Find where the given text appears and provide that cell's center as (x, y) coordinate. 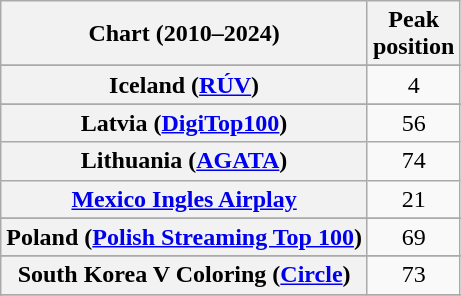
69 (413, 237)
Mexico Ingles Airplay (184, 199)
56 (413, 123)
Peakposition (413, 34)
73 (413, 275)
Chart (2010–2024) (184, 34)
4 (413, 85)
Lithuania (AGATA) (184, 161)
South Korea V Coloring (Circle) (184, 275)
Latvia (DigiTop100) (184, 123)
21 (413, 199)
Iceland (RÚV) (184, 85)
74 (413, 161)
Poland (Polish Streaming Top 100) (184, 237)
